Capture the cell that displays the provided text and extract its [x, y] central coordinate. 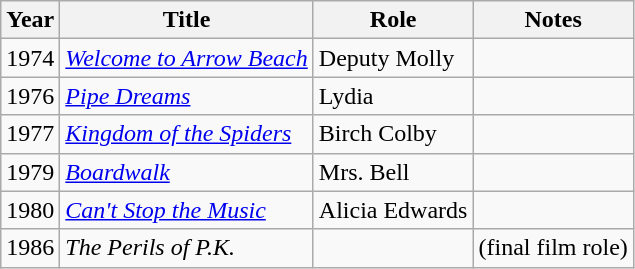
Year [30, 20]
1974 [30, 58]
1986 [30, 248]
Deputy Molly [393, 58]
Role [393, 20]
(final film role) [553, 248]
Can't Stop the Music [186, 210]
Pipe Dreams [186, 96]
1980 [30, 210]
The Perils of P.K. [186, 248]
Lydia [393, 96]
1977 [30, 134]
Welcome to Arrow Beach [186, 58]
Kingdom of the Spiders [186, 134]
Title [186, 20]
Boardwalk [186, 172]
Birch Colby [393, 134]
Notes [553, 20]
Alicia Edwards [393, 210]
Mrs. Bell [393, 172]
1979 [30, 172]
1976 [30, 96]
